Return [x, y] of the center of cell containing provided text 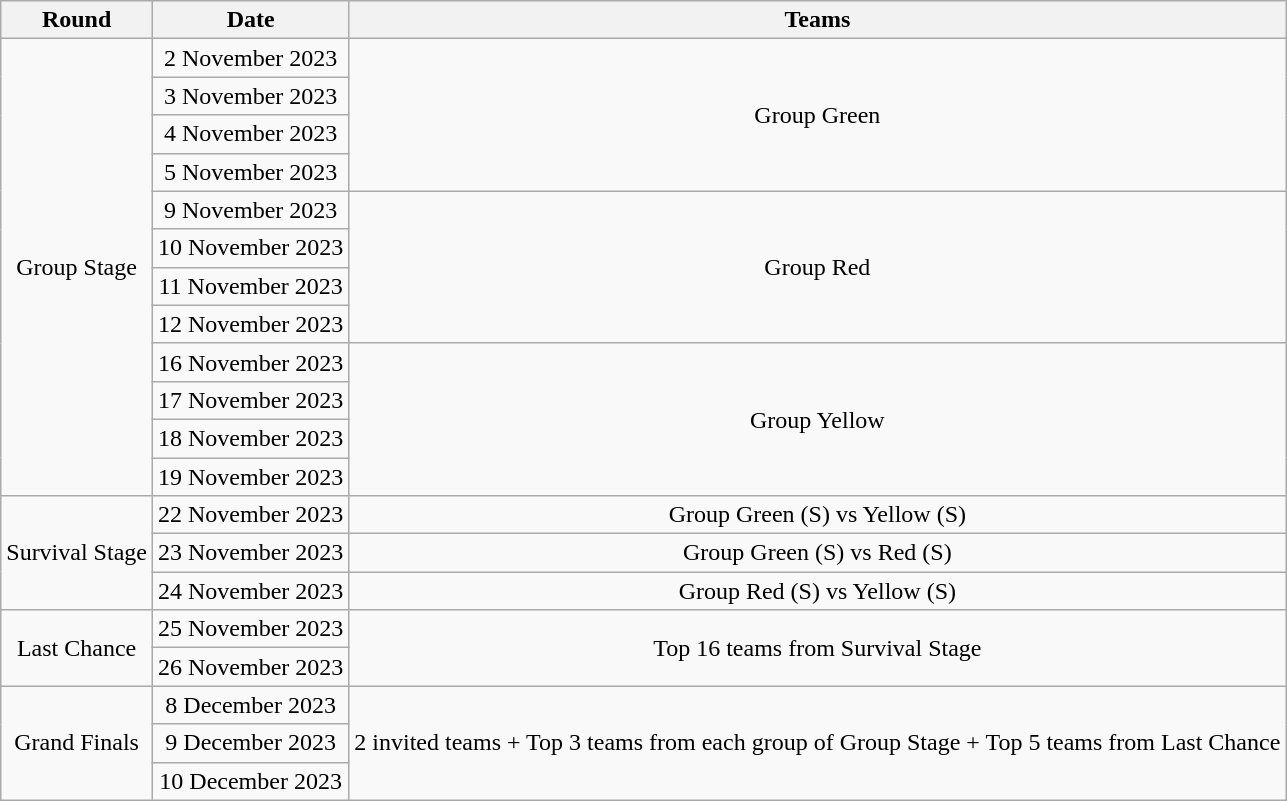
25 November 2023 [250, 629]
9 November 2023 [250, 210]
17 November 2023 [250, 400]
12 November 2023 [250, 324]
16 November 2023 [250, 362]
Group Yellow [818, 419]
4 November 2023 [250, 134]
Group Green (S) vs Red (S) [818, 553]
2 November 2023 [250, 58]
3 November 2023 [250, 96]
26 November 2023 [250, 667]
Date [250, 20]
Group Red [818, 267]
10 November 2023 [250, 248]
Survival Stage [77, 553]
18 November 2023 [250, 438]
8 December 2023 [250, 705]
2 invited teams + Top 3 teams from each group of Group Stage + Top 5 teams from Last Chance [818, 743]
23 November 2023 [250, 553]
Group Red (S) vs Yellow (S) [818, 591]
Grand Finals [77, 743]
10 December 2023 [250, 781]
24 November 2023 [250, 591]
Group Stage [77, 268]
22 November 2023 [250, 515]
19 November 2023 [250, 477]
5 November 2023 [250, 172]
Group Green (S) vs Yellow (S) [818, 515]
Round [77, 20]
11 November 2023 [250, 286]
Group Green [818, 115]
Teams [818, 20]
Top 16 teams from Survival Stage [818, 648]
9 December 2023 [250, 743]
Last Chance [77, 648]
